Return (x, y) of the center of cell containing provided text 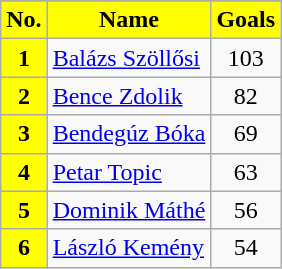
103 (246, 58)
56 (246, 210)
Bendegúz Bóka (129, 134)
Goals (246, 20)
1 (24, 58)
69 (246, 134)
2 (24, 96)
3 (24, 134)
6 (24, 248)
63 (246, 172)
No. (24, 20)
László Kemény (129, 248)
Dominik Máthé (129, 210)
Name (129, 20)
Petar Topic (129, 172)
Balázs Szöllősi (129, 58)
Bence Zdolik (129, 96)
82 (246, 96)
5 (24, 210)
4 (24, 172)
54 (246, 248)
